Search for the cell housing the specified text and yield its [X, Y] center coordinate. 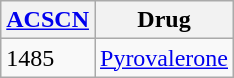
1485 [48, 58]
Pyrovalerone [164, 58]
Drug [164, 20]
ACSCN [48, 20]
